Extract the (X, Y) coordinate from the center of the cell holding the provided text.  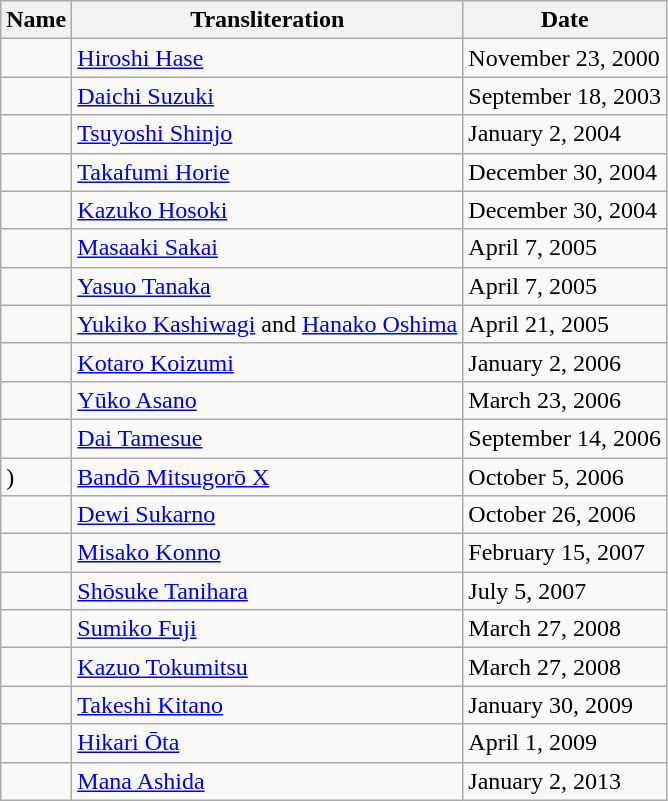
Kotaro Koizumi (268, 362)
Shōsuke Tanihara (268, 591)
Bandō Mitsugorō X (268, 477)
Takeshi Kitano (268, 705)
September 18, 2003 (565, 96)
Hikari Ōta (268, 743)
February 15, 2007 (565, 553)
Dewi Sukarno (268, 515)
Kazuo Tokumitsu (268, 667)
Yukiko Kashiwagi and Hanako Oshima (268, 324)
October 5, 2006 (565, 477)
Masaaki Sakai (268, 248)
April 21, 2005 (565, 324)
Kazuko Hosoki (268, 210)
January 2, 2013 (565, 781)
Transliteration (268, 20)
January 2, 2006 (565, 362)
) (36, 477)
Mana Ashida (268, 781)
Date (565, 20)
October 26, 2006 (565, 515)
Yasuo Tanaka (268, 286)
April 1, 2009 (565, 743)
July 5, 2007 (565, 591)
November 23, 2000 (565, 58)
Daichi Suzuki (268, 96)
Yūko Asano (268, 400)
Sumiko Fuji (268, 629)
January 2, 2004 (565, 134)
Dai Tamesue (268, 438)
Takafumi Horie (268, 172)
January 30, 2009 (565, 705)
Name (36, 20)
Tsuyoshi Shinjo (268, 134)
September 14, 2006 (565, 438)
March 23, 2006 (565, 400)
Hiroshi Hase (268, 58)
Misako Konno (268, 553)
